Return the [x, y] coordinate for the center point of the cell that contains the specified text.  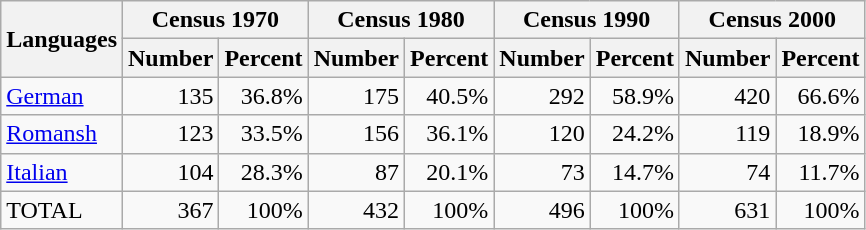
156 [356, 134]
Census 2000 [772, 20]
432 [356, 210]
175 [356, 96]
73 [542, 172]
Languages [62, 39]
123 [171, 134]
20.1% [450, 172]
120 [542, 134]
German [62, 96]
24.2% [634, 134]
420 [727, 96]
87 [356, 172]
TOTAL [62, 210]
Census 1990 [587, 20]
33.5% [264, 134]
14.7% [634, 172]
Romansh [62, 134]
Census 1970 [216, 20]
36.1% [450, 134]
58.9% [634, 96]
104 [171, 172]
36.8% [264, 96]
Census 1980 [401, 20]
292 [542, 96]
40.5% [450, 96]
367 [171, 210]
11.7% [820, 172]
66.6% [820, 96]
135 [171, 96]
Italian [62, 172]
28.3% [264, 172]
74 [727, 172]
631 [727, 210]
18.9% [820, 134]
119 [727, 134]
496 [542, 210]
